From the cell containing the given text, extract its center point as (X, Y) coordinate. 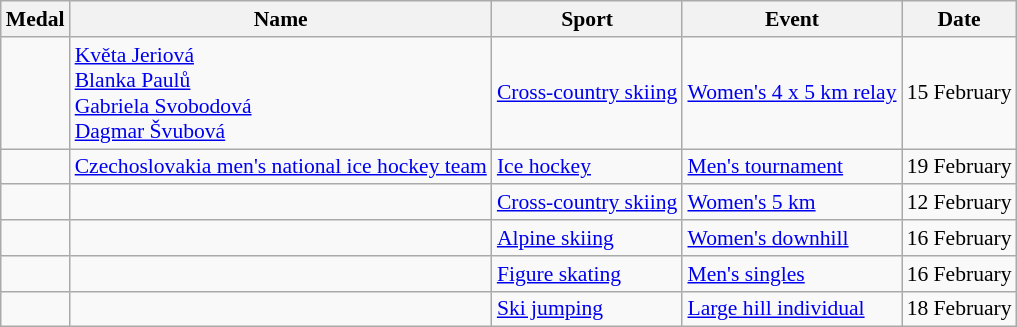
Women's 5 km (792, 203)
19 February (960, 167)
Event (792, 19)
Alpine skiing (588, 238)
Sport (588, 19)
Women's 4 x 5 km relay (792, 93)
Ice hockey (588, 167)
Large hill individual (792, 309)
Men's tournament (792, 167)
Czechoslovakia men's national ice hockey team (281, 167)
Name (281, 19)
Men's singles (792, 274)
18 February (960, 309)
Women's downhill (792, 238)
Květa JeriováBlanka PaulůGabriela SvobodováDagmar Švubová (281, 93)
Ski jumping (588, 309)
15 February (960, 93)
Date (960, 19)
Figure skating (588, 274)
Medal (36, 19)
12 February (960, 203)
